Output the [X, Y] coordinate of the center of the cell containing the given text.  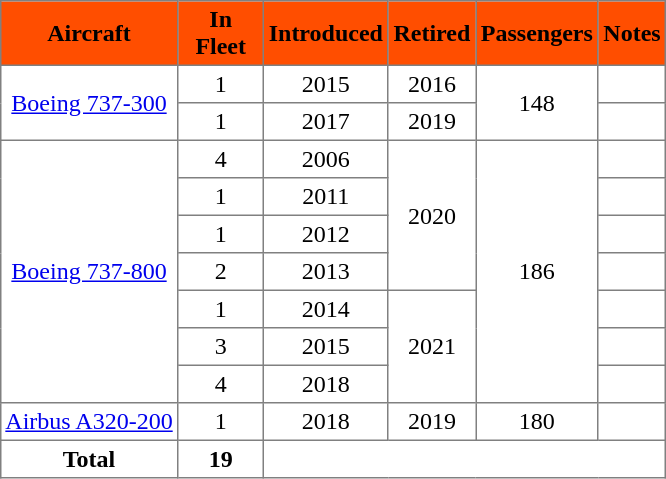
Passengers [537, 33]
Aircraft [89, 33]
2 [221, 272]
Retired [432, 33]
Total [89, 459]
2021 [432, 346]
2020 [432, 215]
In Fleet [221, 33]
186 [537, 271]
2011 [326, 197]
2012 [326, 234]
Boeing 737-800 [89, 271]
19 [221, 459]
Boeing 737-300 [89, 102]
2006 [326, 159]
Notes [632, 33]
2013 [326, 272]
2017 [326, 122]
3 [221, 347]
Introduced [326, 33]
2016 [432, 84]
180 [537, 422]
2014 [326, 309]
Airbus A320-200 [89, 422]
148 [537, 102]
